Provide the [X, Y] coordinate of the cell's center where the given text is located.  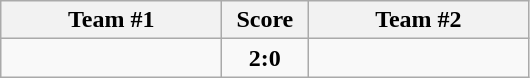
2:0 [265, 58]
Score [265, 20]
Team #2 [418, 20]
Team #1 [112, 20]
